Identify which cell holds the provided text, then report its (X, Y) central coordinate. 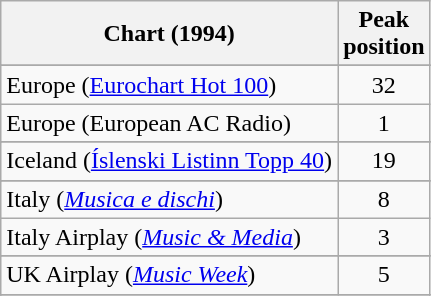
3 (384, 237)
1 (384, 123)
Peakposition (384, 34)
Italy Airplay (Music & Media) (170, 237)
Iceland (Íslenski Listinn Topp 40) (170, 161)
Italy (Musica e dischi) (170, 199)
Europe (Eurochart Hot 100) (170, 85)
8 (384, 199)
19 (384, 161)
Chart (1994) (170, 34)
Europe (European AC Radio) (170, 123)
5 (384, 275)
UK Airplay (Music Week) (170, 275)
32 (384, 85)
